Return (X, Y) of the center of cell containing provided text 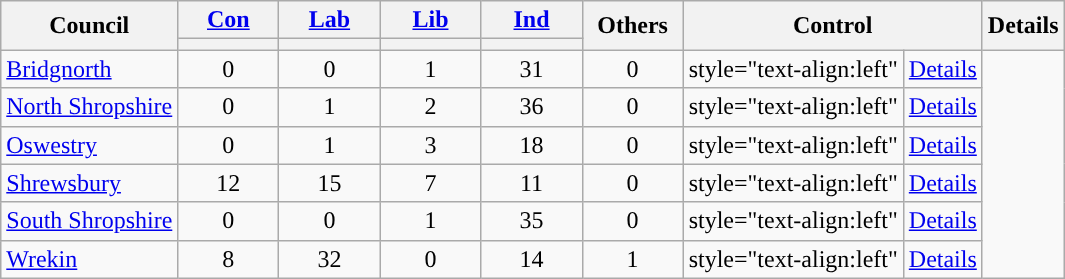
32 (330, 259)
Others (632, 26)
Wrekin (90, 259)
15 (330, 183)
11 (532, 183)
Lib (430, 20)
Con (228, 20)
36 (532, 107)
Bridgnorth (90, 69)
Ind (532, 20)
South Shropshire (90, 221)
18 (532, 145)
8 (228, 259)
Shrewsbury (90, 183)
31 (532, 69)
2 (430, 107)
3 (430, 145)
North Shropshire (90, 107)
35 (532, 221)
12 (228, 183)
7 (430, 183)
Control (832, 26)
Council (90, 26)
Oswestry (90, 145)
Lab (330, 20)
14 (532, 259)
